Scan for the cell matching the given text and deliver its [x, y] coordinate at center. 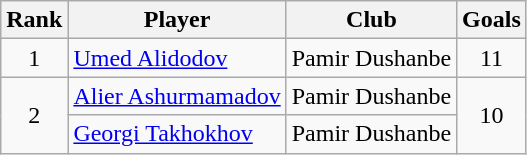
Georgi Takhokhov [177, 134]
10 [492, 115]
1 [34, 58]
Goals [492, 20]
2 [34, 115]
11 [492, 58]
Alier Ashurmamadov [177, 96]
Club [371, 20]
Player [177, 20]
Rank [34, 20]
Umed Alidodov [177, 58]
